Pinpoint the cell where the given text exists, returning its (X, Y) midpoint coordinate. 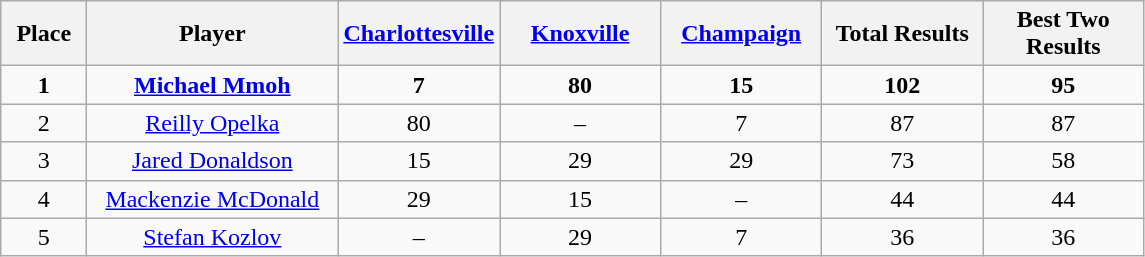
Michael Mmoh (212, 85)
Charlottesville (419, 34)
5 (44, 237)
Knoxville (580, 34)
Mackenzie McDonald (212, 199)
4 (44, 199)
58 (1064, 161)
Place (44, 34)
102 (902, 85)
2 (44, 123)
Total Results (902, 34)
Best Two Results (1064, 34)
95 (1064, 85)
Player (212, 34)
Reilly Opelka (212, 123)
Stefan Kozlov (212, 237)
Champaign (742, 34)
1 (44, 85)
3 (44, 161)
73 (902, 161)
Jared Donaldson (212, 161)
